Return [x, y] of the center of cell containing provided text 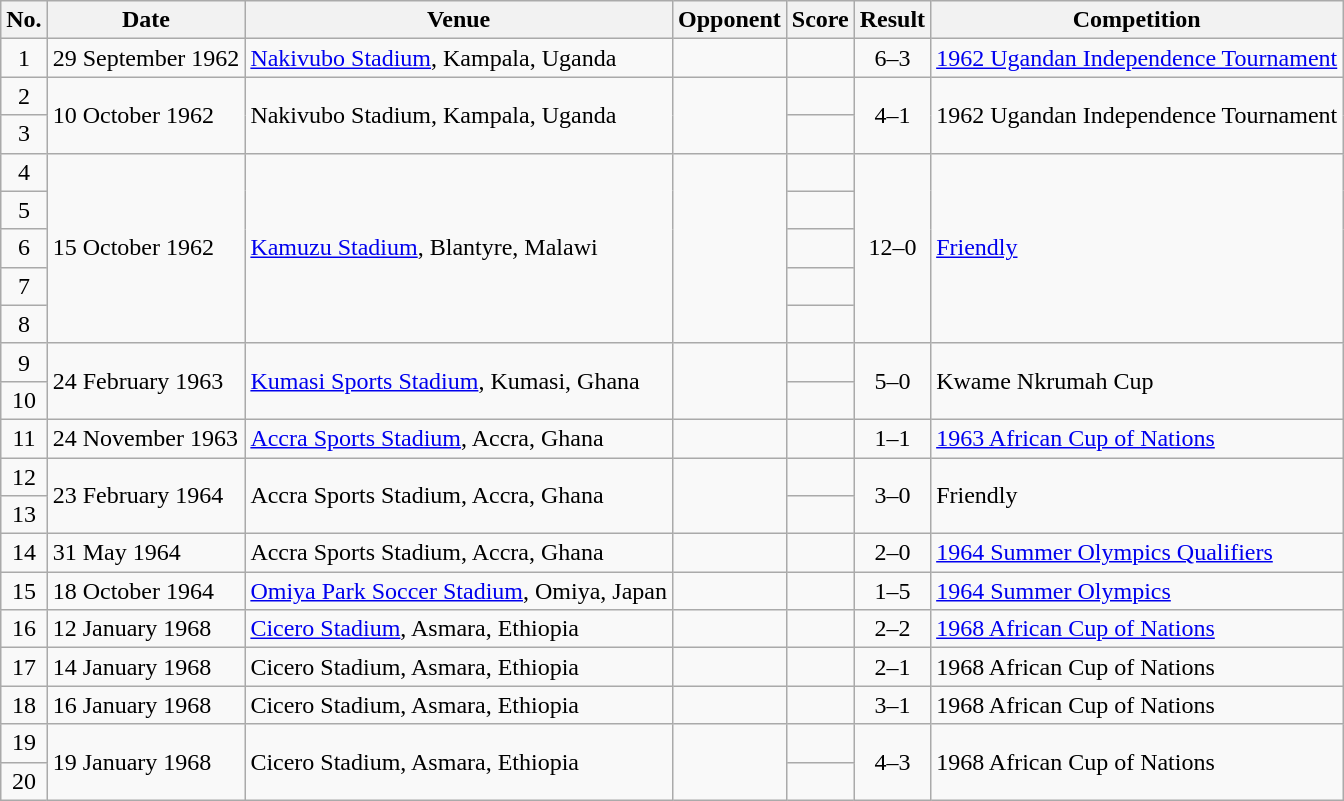
24 November 1963 [146, 438]
14 January 1968 [146, 667]
Kumasi Sports Stadium, Kumasi, Ghana [459, 381]
6–3 [892, 58]
2–1 [892, 667]
15 [24, 591]
10 October 1962 [146, 115]
Date [146, 20]
12 [24, 477]
4 [24, 172]
No. [24, 20]
Result [892, 20]
Omiya Park Soccer Stadium, Omiya, Japan [459, 591]
11 [24, 438]
Kamuzu Stadium, Blantyre, Malawi [459, 248]
23 February 1964 [146, 496]
4–1 [892, 115]
Opponent [730, 20]
6 [24, 248]
13 [24, 515]
4–3 [892, 762]
Venue [459, 20]
8 [24, 324]
5–0 [892, 381]
15 October 1962 [146, 248]
Score [820, 20]
19 January 1968 [146, 762]
1–5 [892, 591]
19 [24, 743]
Competition [1137, 20]
17 [24, 667]
24 February 1963 [146, 381]
14 [24, 553]
Kwame Nkrumah Cup [1137, 381]
3–0 [892, 496]
3 [24, 134]
9 [24, 362]
1–1 [892, 438]
16 January 1968 [146, 705]
29 September 1962 [146, 58]
20 [24, 781]
31 May 1964 [146, 553]
5 [24, 210]
2–2 [892, 629]
18 October 1964 [146, 591]
18 [24, 705]
1964 Summer Olympics Qualifiers [1137, 553]
16 [24, 629]
3–1 [892, 705]
2 [24, 96]
10 [24, 400]
1964 Summer Olympics [1137, 591]
12–0 [892, 248]
7 [24, 286]
2–0 [892, 553]
12 January 1968 [146, 629]
1 [24, 58]
1963 African Cup of Nations [1137, 438]
